Return the (X, Y) coordinate for the center point of the cell that contains the specified text.  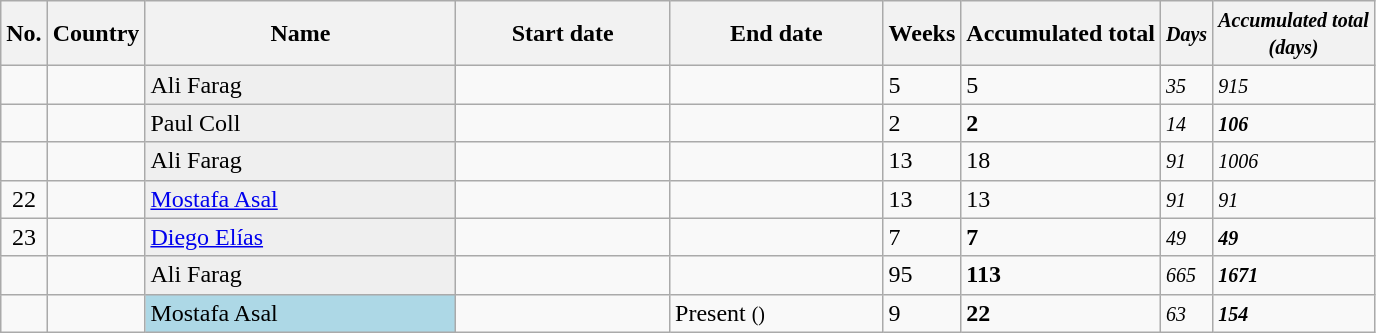
23 (24, 237)
35 (1187, 85)
665 (1187, 275)
Weeks (922, 34)
95 (922, 275)
9 (922, 313)
113 (1061, 275)
63 (1187, 313)
Accumulated total (1061, 34)
Diego Elías (300, 237)
End date (777, 34)
1671 (1294, 275)
18 (1061, 161)
1006 (1294, 161)
154 (1294, 313)
Name (300, 34)
915 (1294, 85)
Start date (563, 34)
106 (1294, 123)
Days (1187, 34)
Paul Coll (300, 123)
14 (1187, 123)
Present () (777, 313)
No. (24, 34)
Accumulated total(days) (1294, 34)
Country (96, 34)
